Find where the given text appears and provide that cell's center as (X, Y) coordinate. 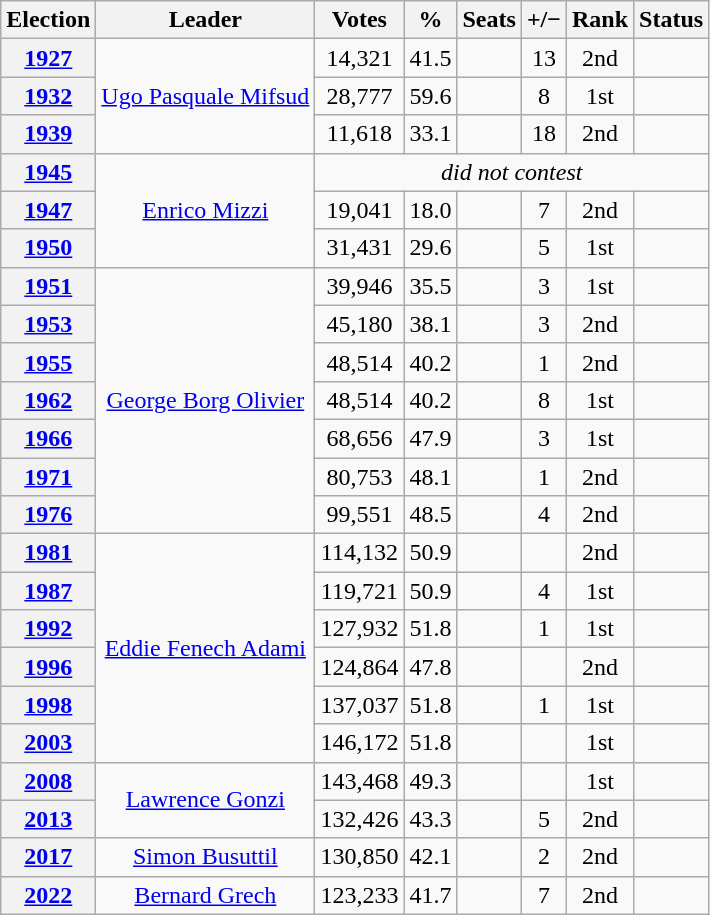
1976 (48, 515)
1932 (48, 96)
68,656 (360, 438)
George Borg Olivier (206, 400)
did not contest (512, 172)
Ugo Pasquale Mifsud (206, 96)
1992 (48, 629)
Seats (489, 20)
1951 (48, 286)
1981 (48, 553)
Rank (600, 20)
47.9 (430, 438)
14,321 (360, 58)
130,850 (360, 857)
80,753 (360, 477)
59.6 (430, 96)
49.3 (430, 781)
1955 (48, 362)
41.5 (430, 58)
47.8 (430, 667)
143,468 (360, 781)
Lawrence Gonzi (206, 800)
1927 (48, 58)
18 (544, 134)
1971 (48, 477)
127,932 (360, 629)
13 (544, 58)
18.0 (430, 210)
31,431 (360, 248)
41.7 (430, 895)
1939 (48, 134)
28,777 (360, 96)
1966 (48, 438)
Bernard Grech (206, 895)
48.5 (430, 515)
39,946 (360, 286)
1996 (48, 667)
11,618 (360, 134)
119,721 (360, 591)
48.1 (430, 477)
146,172 (360, 743)
2013 (48, 819)
1945 (48, 172)
124,864 (360, 667)
99,551 (360, 515)
1998 (48, 705)
2008 (48, 781)
Simon Busuttil (206, 857)
19,041 (360, 210)
45,180 (360, 324)
42.1 (430, 857)
1947 (48, 210)
Election (48, 20)
114,132 (360, 553)
+/− (544, 20)
Status (672, 20)
Enrico Mizzi (206, 210)
2003 (48, 743)
35.5 (430, 286)
123,233 (360, 895)
137,037 (360, 705)
29.6 (430, 248)
2022 (48, 895)
% (430, 20)
1987 (48, 591)
38.1 (430, 324)
2 (544, 857)
43.3 (430, 819)
Eddie Fenech Adami (206, 648)
Votes (360, 20)
132,426 (360, 819)
1950 (48, 248)
Leader (206, 20)
33.1 (430, 134)
2017 (48, 857)
1962 (48, 400)
1953 (48, 324)
